Return the [X, Y] coordinate for the center point of the cell that contains the specified text.  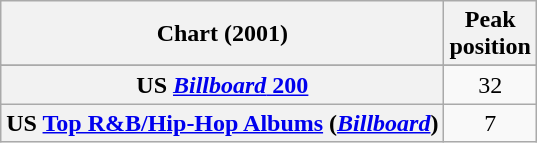
32 [490, 85]
Peakposition [490, 34]
7 [490, 123]
Chart (2001) [222, 34]
US Top R&B/Hip-Hop Albums (Billboard) [222, 123]
US Billboard 200 [222, 85]
